For the text-containing cell, return its midpoint in [X, Y] coordinate format. 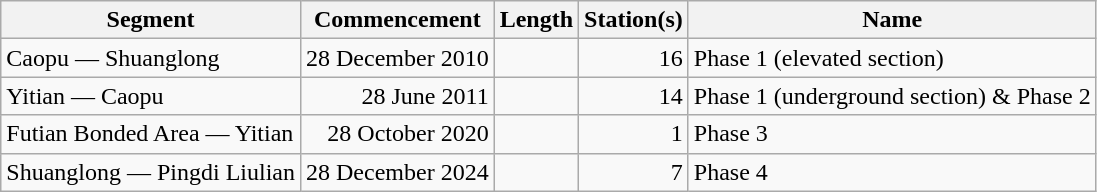
Yitian — Caopu [151, 96]
Futian Bonded Area — Yitian [151, 134]
28 December 2010 [397, 58]
Phase 4 [892, 172]
Phase 3 [892, 134]
Length [536, 20]
7 [634, 172]
Caopu — Shuanglong [151, 58]
28 December 2024 [397, 172]
Station(s) [634, 20]
Commencement [397, 20]
28 June 2011 [397, 96]
Name [892, 20]
28 October 2020 [397, 134]
1 [634, 134]
16 [634, 58]
14 [634, 96]
Phase 1 (underground section) & Phase 2 [892, 96]
Segment [151, 20]
Shuanglong — Pingdi Liulian [151, 172]
Phase 1 (elevated section) [892, 58]
